Scan for the cell matching the given text and deliver its (x, y) coordinate at center. 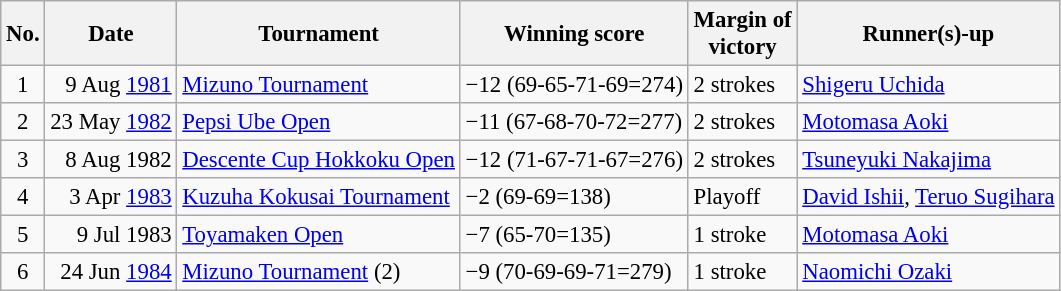
Pepsi Ube Open (318, 122)
Runner(s)-up (928, 34)
Shigeru Uchida (928, 85)
3 (23, 160)
Kuzuha Kokusai Tournament (318, 197)
2 (23, 122)
−2 (69-69=138) (574, 197)
4 (23, 197)
Tournament (318, 34)
−12 (69-65-71-69=274) (574, 85)
Playoff (742, 197)
Date (111, 34)
9 Aug 1981 (111, 85)
Toyamaken Open (318, 235)
1 (23, 85)
Margin ofvictory (742, 34)
−12 (71-67-71-67=276) (574, 160)
23 May 1982 (111, 122)
Descente Cup Hokkoku Open (318, 160)
David Ishii, Teruo Sugihara (928, 197)
9 Jul 1983 (111, 235)
−7 (65-70=135) (574, 235)
Mizuno Tournament (318, 85)
Winning score (574, 34)
8 Aug 1982 (111, 160)
3 Apr 1983 (111, 197)
Tsuneyuki Nakajima (928, 160)
No. (23, 34)
5 (23, 235)
1 stroke (742, 235)
−11 (67-68-70-72=277) (574, 122)
